Extract the (X, Y) coordinate from the center of the cell holding the provided text.  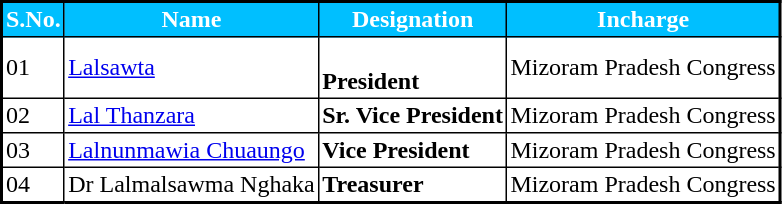
Sr. Vice President (413, 115)
President (413, 68)
03 (34, 150)
02 (34, 115)
Vice President (413, 150)
Incharge (644, 20)
Treasurer (413, 184)
Dr Lalmalsawma Nghaka (191, 184)
S.No. (34, 20)
04 (34, 184)
Lal Thanzara (191, 115)
Lalsawta (191, 68)
Name (191, 20)
01 (34, 68)
Designation (413, 20)
Lalnunmawia Chuaungo (191, 150)
